Identify which cell holds the provided text, then report its [x, y] central coordinate. 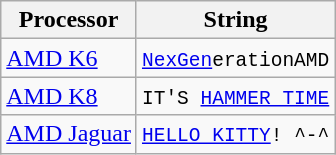
Processor [69, 20]
AMD Jaguar [69, 134]
IT'S HAMMER TIME [235, 96]
AMD K6 [69, 58]
HELLO KITTY! ^-^ [235, 134]
NexGen‍erationAMD [235, 58]
AMD K8 [69, 96]
String [235, 20]
